Determine the [x, y] coordinate at the center of the cell enclosing the given text.  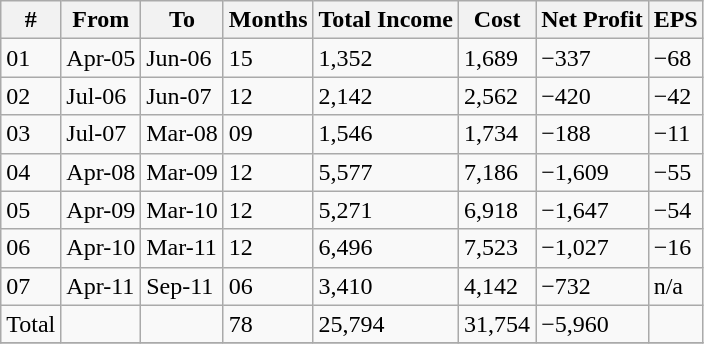
78 [268, 324]
1,734 [498, 134]
−54 [676, 210]
Apr-10 [101, 248]
Months [268, 20]
n/a [676, 286]
4,142 [498, 286]
−16 [676, 248]
Mar-09 [182, 172]
31,754 [498, 324]
From [101, 20]
Jul-06 [101, 96]
Jun-06 [182, 58]
−420 [592, 96]
7,186 [498, 172]
Jul-07 [101, 134]
5,577 [386, 172]
1,546 [386, 134]
5,271 [386, 210]
2,142 [386, 96]
Net Profit [592, 20]
Apr-05 [101, 58]
−5,960 [592, 324]
Total [31, 324]
−68 [676, 58]
07 [31, 286]
3,410 [386, 286]
02 [31, 96]
Sep-11 [182, 286]
7,523 [498, 248]
25,794 [386, 324]
−1,609 [592, 172]
Jun-07 [182, 96]
−1,027 [592, 248]
2,562 [498, 96]
Apr-11 [101, 286]
05 [31, 210]
6,496 [386, 248]
Mar-11 [182, 248]
−55 [676, 172]
Apr-08 [101, 172]
1,689 [498, 58]
Mar-10 [182, 210]
03 [31, 134]
−11 [676, 134]
−732 [592, 286]
1,352 [386, 58]
# [31, 20]
−337 [592, 58]
01 [31, 58]
Mar-08 [182, 134]
−1,647 [592, 210]
6,918 [498, 210]
Total Income [386, 20]
15 [268, 58]
Apr-09 [101, 210]
09 [268, 134]
To [182, 20]
−42 [676, 96]
Cost [498, 20]
−188 [592, 134]
04 [31, 172]
EPS [676, 20]
